Find where the given text appears and provide that cell's center as (x, y) coordinate. 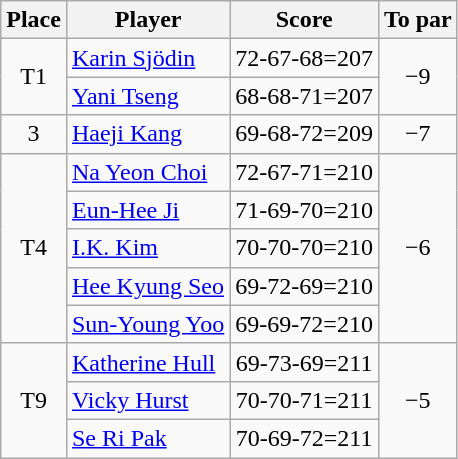
72-67-68=207 (304, 58)
−7 (418, 134)
3 (34, 134)
Haeji Kang (148, 134)
69-72-69=210 (304, 286)
72-67-71=210 (304, 172)
69-68-72=209 (304, 134)
Katherine Hull (148, 362)
71-69-70=210 (304, 210)
Place (34, 20)
Hee Kyung Seo (148, 286)
70-70-70=210 (304, 248)
Se Ri Pak (148, 438)
I.K. Kim (148, 248)
Score (304, 20)
Eun-Hee Ji (148, 210)
Karin Sjödin (148, 58)
−6 (418, 248)
T4 (34, 248)
Player (148, 20)
To par (418, 20)
Yani Tseng (148, 96)
69-73-69=211 (304, 362)
Sun-Young Yoo (148, 324)
68-68-71=207 (304, 96)
−5 (418, 400)
70-70-71=211 (304, 400)
−9 (418, 77)
Na Yeon Choi (148, 172)
T1 (34, 77)
T9 (34, 400)
70-69-72=211 (304, 438)
69-69-72=210 (304, 324)
Vicky Hurst (148, 400)
